Search for the cell housing the specified text and yield its [X, Y] center coordinate. 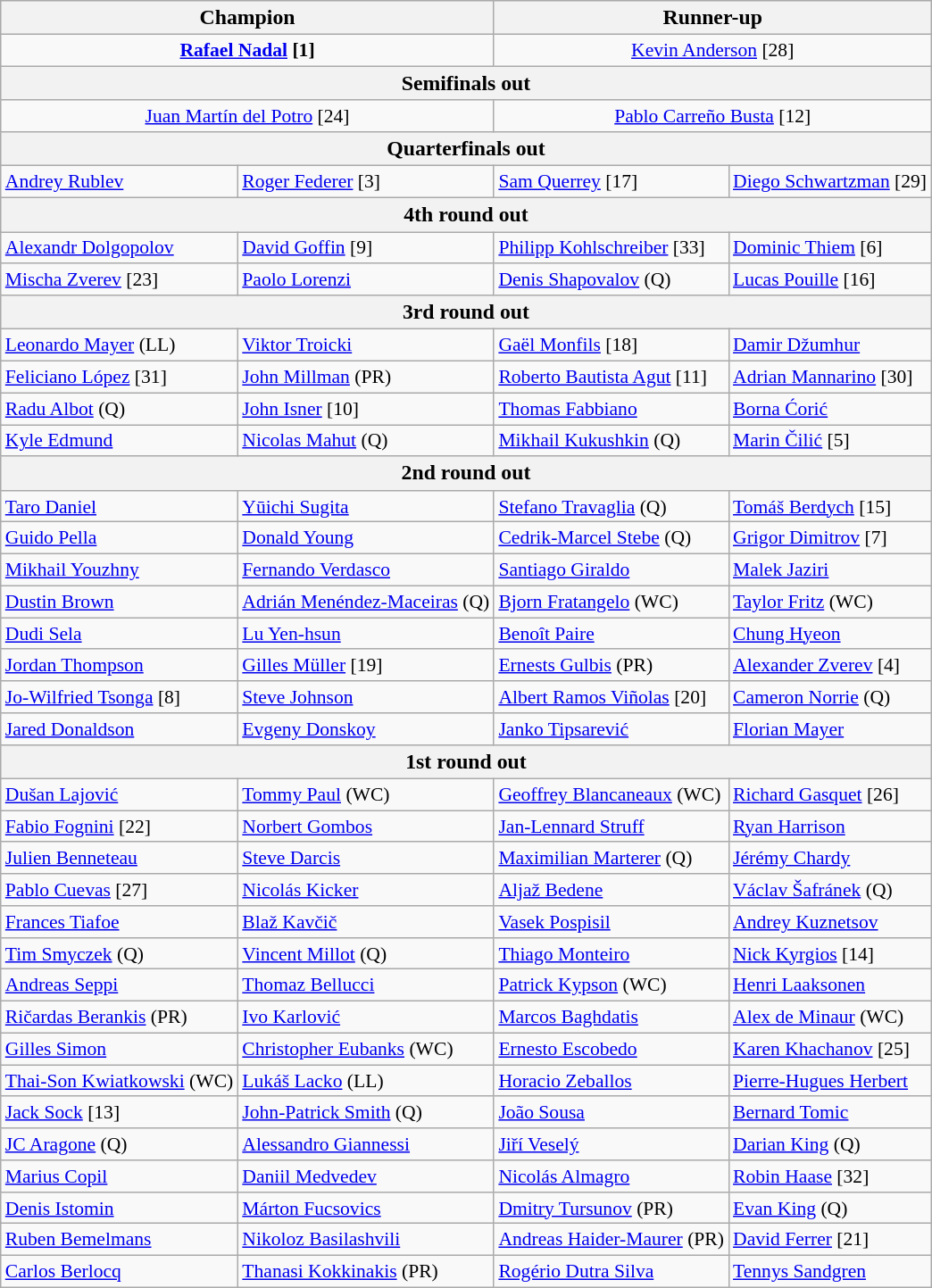
4th round out [466, 215]
Marin Čilić [5] [830, 441]
Taylor Fritz (WC) [830, 602]
Borna Ćorić [830, 409]
Pierre-Hugues Herbert [830, 1081]
Maximilian Marterer (Q) [611, 859]
Blaž Kavčič [366, 922]
Andreas Haider-Maurer (PR) [611, 1240]
Tomáš Berdych [15] [830, 507]
Ernests Gulbis (PR) [611, 666]
Kyle Edmund [120, 441]
Mikhail Youzhny [120, 570]
Nicolás Almagro [611, 1176]
Cameron Norrie (Q) [830, 697]
2nd round out [466, 474]
Dudi Sela [120, 634]
Vasek Pospisil [611, 922]
Janko Tipsarević [611, 729]
Jared Donaldson [120, 729]
Radu Albot (Q) [120, 409]
Nicolas Mahut (Q) [366, 441]
Damir Džumhur [830, 345]
Darian King (Q) [830, 1144]
Diego Schwartzman [29] [830, 182]
Guido Pella [120, 538]
Dominic Thiem [6] [830, 248]
Frances Tiafoe [120, 922]
John-Patrick Smith (Q) [366, 1113]
Dustin Brown [120, 602]
Tennys Sandgren [830, 1272]
Dmitry Tursunov (PR) [611, 1209]
Bernard Tomic [830, 1113]
Fernando Verdasco [366, 570]
Jiří Veselý [611, 1144]
Thiago Monteiro [611, 954]
Thomas Fabbiano [611, 409]
Lucas Pouille [16] [830, 280]
Benoît Paire [611, 634]
Daniil Medvedev [366, 1176]
David Goffin [9] [366, 248]
Thai-Son Kwiatkowski (WC) [120, 1081]
Santiago Giraldo [611, 570]
Ruben Bemelmans [120, 1240]
Champion [248, 18]
Jordan Thompson [120, 666]
Denis Istomin [120, 1209]
Andrey Kuznetsov [830, 922]
Steve Darcis [366, 859]
Philipp Kohlschreiber [33] [611, 248]
JC Aragone (Q) [120, 1144]
Evan King (Q) [830, 1209]
Norbert Gombos [366, 827]
Pablo Carreño Busta [12] [712, 117]
Florian Mayer [830, 729]
Quarterfinals out [466, 149]
Adrian Mannarino [30] [830, 378]
Jo-Wilfried Tsonga [8] [120, 697]
Malek Jaziri [830, 570]
Kevin Anderson [28] [712, 51]
Marius Copil [120, 1176]
Thomaz Bellucci [366, 985]
Roger Federer [3] [366, 182]
1st round out [466, 762]
Alexandr Dolgopolov [120, 248]
Roberto Bautista Agut [11] [611, 378]
Ivo Karlović [366, 1018]
Ryan Harrison [830, 827]
Karen Khachanov [25] [830, 1050]
Rogério Dutra Silva [611, 1272]
Runner-up [712, 18]
Albert Ramos Viñolas [20] [611, 697]
Tim Smyczek (Q) [120, 954]
Nicolás Kicker [366, 890]
Gilles Müller [19] [366, 666]
Gilles Simon [120, 1050]
Jérémy Chardy [830, 859]
Nick Kyrgios [14] [830, 954]
Andreas Seppi [120, 985]
Ričardas Berankis (PR) [120, 1018]
Mikhail Kukushkin (Q) [611, 441]
Donald Young [366, 538]
Thanasi Kokkinakis (PR) [366, 1272]
Rafael Nadal [1] [248, 51]
Nikoloz Basilashvili [366, 1240]
Václav Šafránek (Q) [830, 890]
Sam Querrey [17] [611, 182]
Feliciano López [31] [120, 378]
Viktor Troicki [366, 345]
Bjorn Fratangelo (WC) [611, 602]
Pablo Cuevas [27] [120, 890]
Cedrik-Marcel Stebe (Q) [611, 538]
Carlos Berlocq [120, 1272]
Alexander Zverev [4] [830, 666]
Lukáš Lacko (LL) [366, 1081]
Dušan Lajović [120, 795]
Julien Benneteau [120, 859]
Aljaž Bedene [611, 890]
Jack Sock [13] [120, 1113]
Juan Martín del Potro [24] [248, 117]
Paolo Lorenzi [366, 280]
Patrick Kypson (WC) [611, 985]
John Isner [10] [366, 409]
John Millman (PR) [366, 378]
Steve Johnson [366, 697]
Fabio Fognini [22] [120, 827]
Ernesto Escobedo [611, 1050]
Semifinals out [466, 84]
Andrey Rublev [120, 182]
João Sousa [611, 1113]
Leonardo Mayer (LL) [120, 345]
David Ferrer [21] [830, 1240]
3rd round out [466, 312]
Márton Fucsovics [366, 1209]
Mischa Zverev [23] [120, 280]
Richard Gasquet [26] [830, 795]
Horacio Zeballos [611, 1081]
Gaël Monfils [18] [611, 345]
Grigor Dimitrov [7] [830, 538]
Robin Haase [32] [830, 1176]
Chung Hyeon [830, 634]
Marcos Baghdatis [611, 1018]
Alessandro Giannessi [366, 1144]
Tommy Paul (WC) [366, 795]
Yūichi Sugita [366, 507]
Lu Yen-hsun [366, 634]
Vincent Millot (Q) [366, 954]
Henri Laaksonen [830, 985]
Denis Shapovalov (Q) [611, 280]
Taro Daniel [120, 507]
Adrián Menéndez-Maceiras (Q) [366, 602]
Evgeny Donskoy [366, 729]
Christopher Eubanks (WC) [366, 1050]
Jan-Lennard Struff [611, 827]
Alex de Minaur (WC) [830, 1018]
Stefano Travaglia (Q) [611, 507]
Geoffrey Blancaneaux (WC) [611, 795]
